Provide the [x, y] coordinate of the cell's center where the given text is located.  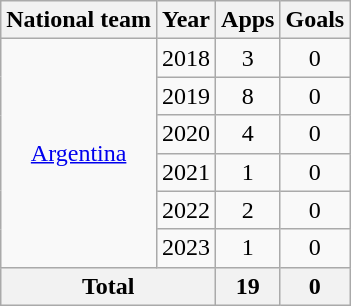
Goals [315, 20]
3 [248, 58]
2019 [186, 96]
Year [186, 20]
2021 [186, 172]
19 [248, 286]
8 [248, 96]
Argentina [79, 153]
2018 [186, 58]
National team [79, 20]
2022 [186, 210]
Apps [248, 20]
2023 [186, 248]
4 [248, 134]
2020 [186, 134]
Total [108, 286]
2 [248, 210]
